Provide the (x, y) coordinate of the cell's center where the given text is located.  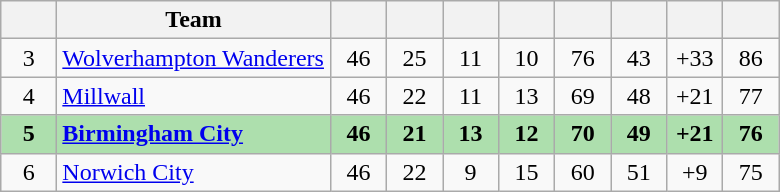
9 (470, 172)
Birmingham City (194, 134)
51 (639, 172)
49 (639, 134)
75 (751, 172)
3 (29, 58)
21 (414, 134)
70 (583, 134)
69 (583, 96)
86 (751, 58)
4 (29, 96)
10 (527, 58)
60 (583, 172)
25 (414, 58)
Wolverhampton Wanderers (194, 58)
48 (639, 96)
15 (527, 172)
12 (527, 134)
6 (29, 172)
+9 (695, 172)
5 (29, 134)
43 (639, 58)
Team (194, 20)
Millwall (194, 96)
Norwich City (194, 172)
77 (751, 96)
+33 (695, 58)
